From the cell containing the given text, extract its center point as [X, Y] coordinate. 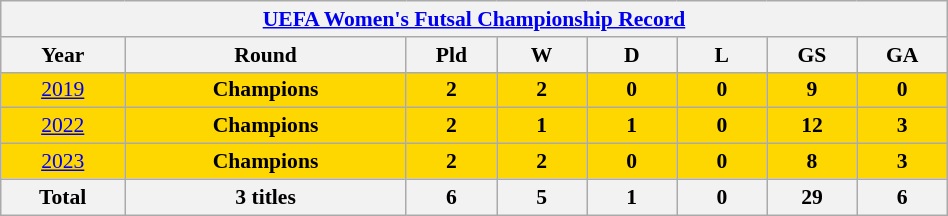
9 [812, 90]
Pld [451, 55]
Round [266, 55]
12 [812, 126]
UEFA Women's Futsal Championship Record [474, 19]
2023 [63, 162]
Year [63, 55]
29 [812, 197]
2019 [63, 90]
GA [902, 55]
8 [812, 162]
5 [542, 197]
3 titles [266, 197]
D [632, 55]
L [722, 55]
2022 [63, 126]
GS [812, 55]
W [542, 55]
Total [63, 197]
